Extract the (x, y) coordinate from the center of the cell holding the provided text.  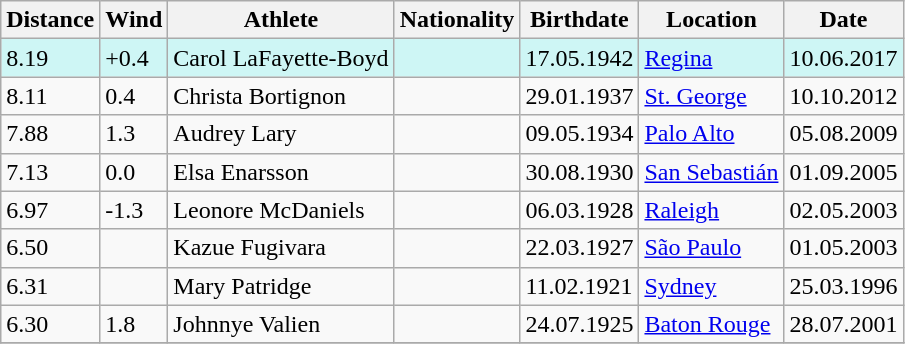
25.03.1996 (844, 286)
Wind (134, 20)
Nationality (457, 20)
Palo Alto (712, 134)
San Sebastián (712, 172)
Sydney (712, 286)
6.97 (50, 210)
1.3 (134, 134)
St. George (712, 96)
17.05.1942 (580, 58)
28.07.2001 (844, 324)
29.01.1937 (580, 96)
0.0 (134, 172)
6.50 (50, 248)
0.4 (134, 96)
Audrey Lary (281, 134)
6.30 (50, 324)
8.11 (50, 96)
-1.3 (134, 210)
24.07.1925 (580, 324)
Regina (712, 58)
Carol LaFayette-Boyd (281, 58)
Birthdate (580, 20)
7.88 (50, 134)
06.03.1928 (580, 210)
Athlete (281, 20)
Distance (50, 20)
São Paulo (712, 248)
01.05.2003 (844, 248)
Date (844, 20)
7.13 (50, 172)
+0.4 (134, 58)
11.02.1921 (580, 286)
Raleigh (712, 210)
09.05.1934 (580, 134)
05.08.2009 (844, 134)
30.08.1930 (580, 172)
Baton Rouge (712, 324)
Leonore McDaniels (281, 210)
01.09.2005 (844, 172)
6.31 (50, 286)
Elsa Enarsson (281, 172)
Christa Bortignon (281, 96)
8.19 (50, 58)
22.03.1927 (580, 248)
1.8 (134, 324)
Location (712, 20)
Mary Patridge (281, 286)
02.05.2003 (844, 210)
10.06.2017 (844, 58)
10.10.2012 (844, 96)
Johnnye Valien (281, 324)
Kazue Fugivara (281, 248)
